Return (x, y) of the center of cell containing provided text 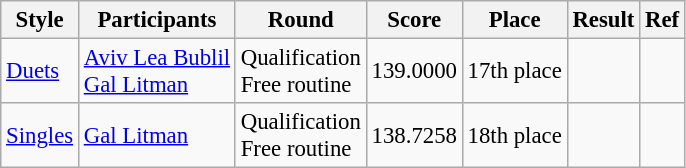
Style (40, 20)
Duets (40, 72)
Aviv Lea BublilGal Litman (156, 72)
Participants (156, 20)
Singles (40, 136)
139.0000 (414, 72)
138.7258 (414, 136)
Gal Litman (156, 136)
17th place (514, 72)
Result (604, 20)
Ref (662, 20)
Round (300, 20)
Place (514, 20)
18th place (514, 136)
Score (414, 20)
